Identify which cell holds the provided text, then report its (x, y) central coordinate. 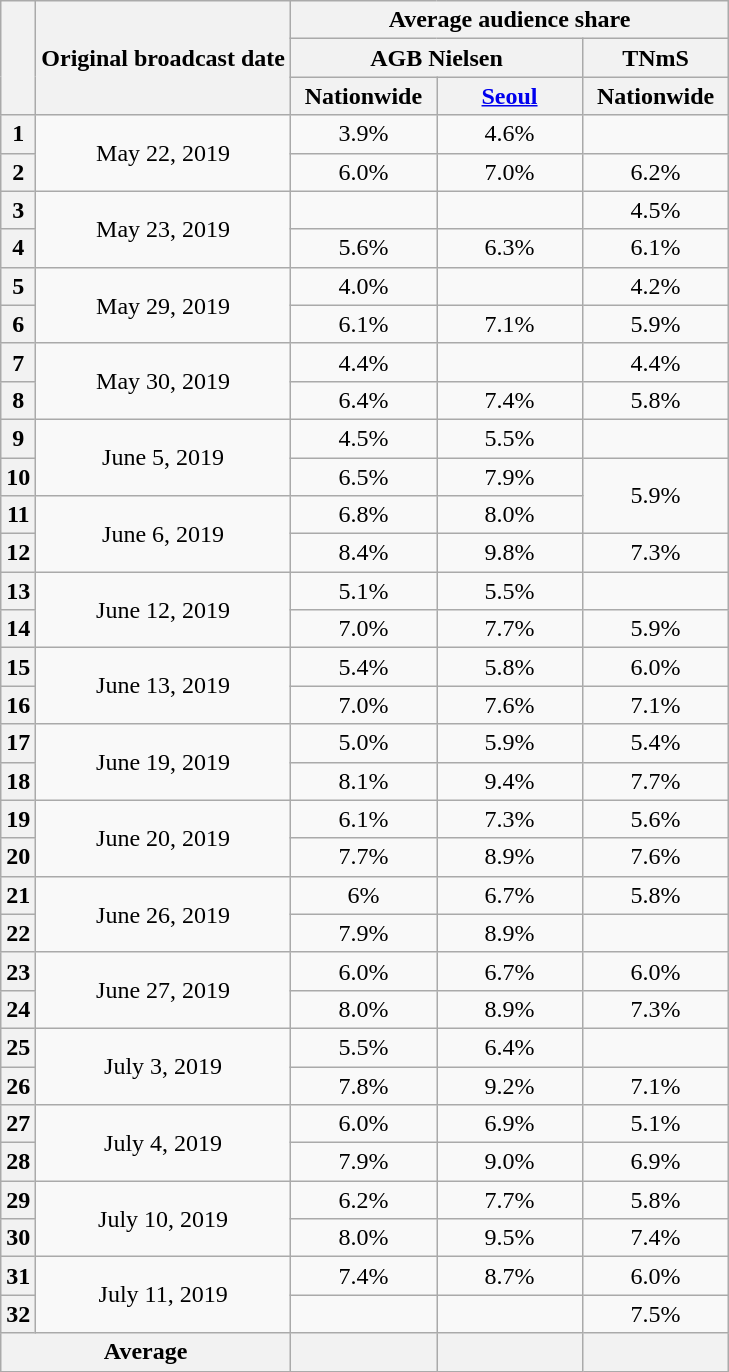
17 (18, 743)
AGB Nielsen (436, 58)
May 22, 2019 (164, 153)
9.0% (509, 1162)
May 29, 2019 (164, 305)
July 10, 2019 (164, 1219)
1 (18, 134)
16 (18, 705)
25 (18, 1047)
9 (18, 438)
Original broadcast date (164, 58)
8.4% (363, 553)
6.8% (363, 515)
June 13, 2019 (164, 686)
June 19, 2019 (164, 762)
9.8% (509, 553)
5 (18, 286)
24 (18, 1009)
July 4, 2019 (164, 1143)
4.6% (509, 134)
June 20, 2019 (164, 838)
3.9% (363, 134)
22 (18, 933)
June 27, 2019 (164, 990)
June 26, 2019 (164, 914)
5.0% (363, 743)
29 (18, 1200)
2 (18, 172)
8.1% (363, 781)
6% (363, 895)
15 (18, 667)
8 (18, 400)
May 23, 2019 (164, 229)
30 (18, 1238)
4 (18, 248)
26 (18, 1085)
9.5% (509, 1238)
July 11, 2019 (164, 1295)
June 12, 2019 (164, 610)
21 (18, 895)
11 (18, 515)
7.5% (656, 1314)
Average (146, 1352)
June 5, 2019 (164, 457)
6.3% (509, 248)
13 (18, 591)
6.5% (363, 477)
4.2% (656, 286)
19 (18, 819)
28 (18, 1162)
32 (18, 1314)
7 (18, 362)
8.7% (509, 1276)
7.8% (363, 1085)
9.2% (509, 1085)
12 (18, 553)
9.4% (509, 781)
14 (18, 629)
Average audience share (509, 20)
Seoul (509, 96)
May 30, 2019 (164, 381)
4.0% (363, 286)
3 (18, 210)
June 6, 2019 (164, 534)
31 (18, 1276)
20 (18, 857)
July 3, 2019 (164, 1066)
23 (18, 971)
6 (18, 324)
10 (18, 477)
18 (18, 781)
TNmS (656, 58)
27 (18, 1124)
